From the cell containing the given text, extract its center point as (x, y) coordinate. 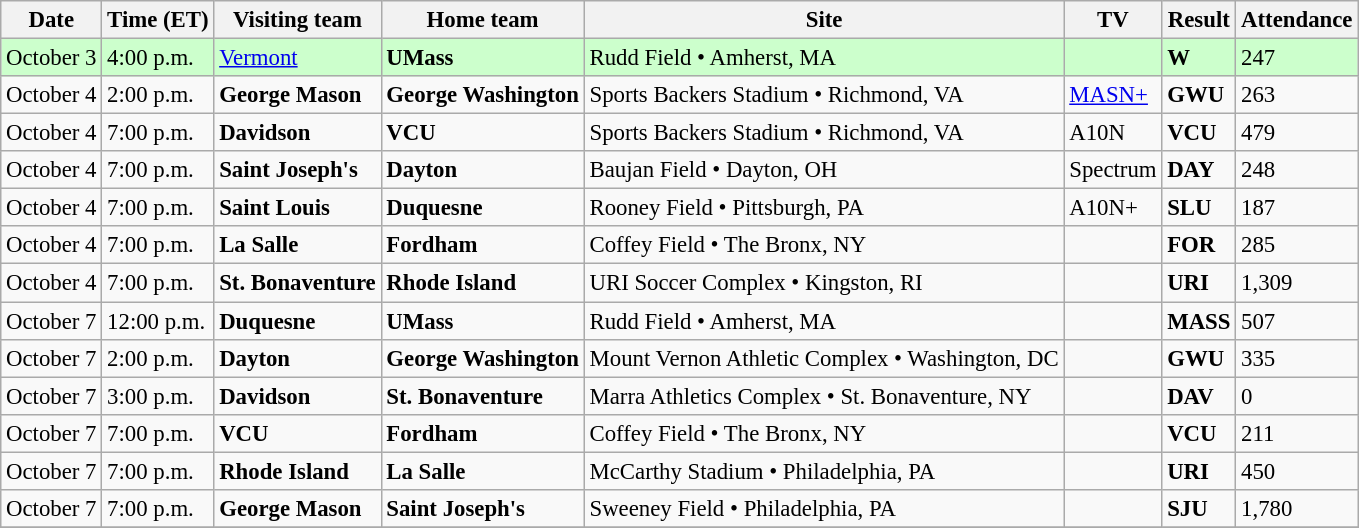
Saint Louis (298, 208)
211 (1297, 433)
Mount Vernon Athletic Complex • Washington, DC (824, 358)
A10N (1113, 133)
507 (1297, 321)
Date (52, 20)
DAY (1199, 170)
FOR (1199, 245)
URI Soccer Complex • Kingston, RI (824, 283)
SLU (1199, 208)
SJU (1199, 509)
Sweeney Field • Philadelphia, PA (824, 509)
450 (1297, 471)
4:00 p.m. (158, 58)
3:00 p.m. (158, 396)
Home team (482, 20)
McCarthy Stadium • Philadelphia, PA (824, 471)
DAV (1199, 396)
Result (1199, 20)
Rooney Field • Pittsburgh, PA (824, 208)
Visiting team (298, 20)
12:00 p.m. (158, 321)
MASS (1199, 321)
MASN+ (1113, 95)
248 (1297, 170)
October 3 (52, 58)
0 (1297, 396)
263 (1297, 95)
Vermont (298, 58)
1,780 (1297, 509)
A10N+ (1113, 208)
W (1199, 58)
Time (ET) (158, 20)
1,309 (1297, 283)
187 (1297, 208)
Spectrum (1113, 170)
Baujan Field • Dayton, OH (824, 170)
TV (1113, 20)
479 (1297, 133)
285 (1297, 245)
247 (1297, 58)
335 (1297, 358)
Attendance (1297, 20)
Marra Athletics Complex • St. Bonaventure, NY (824, 396)
Site (824, 20)
